Scan for the cell matching the given text and deliver its (x, y) coordinate at center. 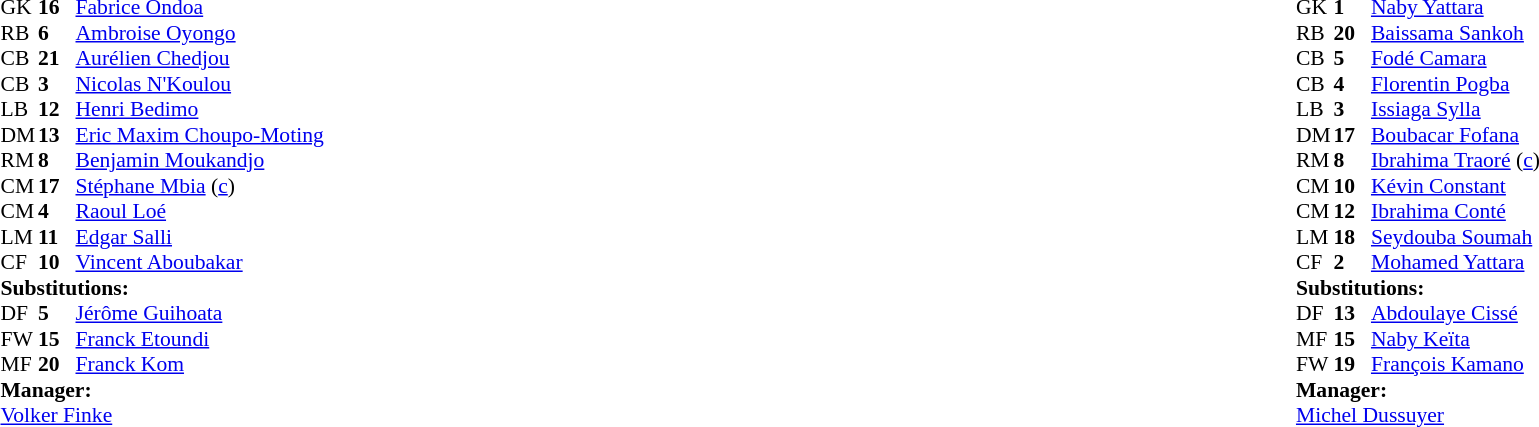
Eric Maxim Choupo-Moting (200, 135)
Jérôme Guihoata (200, 313)
18 (1352, 237)
Manager: (162, 390)
21 (57, 59)
Benjamin Moukandjo (200, 161)
Ambroise Oyongo (200, 33)
2 (1352, 263)
Substitutions: (162, 288)
Franck Etoundi (200, 339)
Nicolas N'Koulou (200, 84)
Franck Kom (200, 365)
Stéphane Mbia (c) (200, 186)
Edgar Salli (200, 237)
6 (57, 33)
11 (57, 237)
Henri Bedimo (200, 109)
Raoul Loé (200, 211)
Vincent Aboubakar (200, 263)
19 (1352, 365)
Aurélien Chedjou (200, 59)
